Determine the [x, y] coordinate at the center of the cell enclosing the given text.  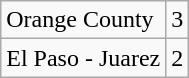
El Paso - Juarez [84, 58]
2 [178, 58]
Orange County [84, 20]
3 [178, 20]
